Search for the cell housing the specified text and yield its [X, Y] center coordinate. 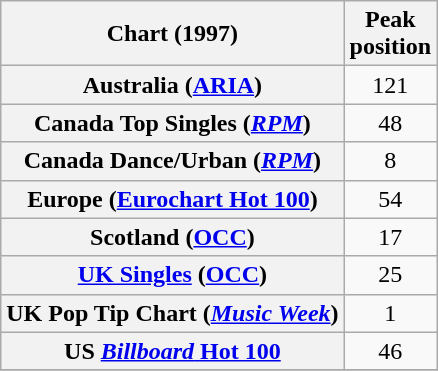
UK Singles (OCC) [172, 275]
Peakposition [390, 34]
US Billboard Hot 100 [172, 351]
46 [390, 351]
54 [390, 199]
48 [390, 123]
25 [390, 275]
17 [390, 237]
Canada Dance/Urban (RPM) [172, 161]
Australia (ARIA) [172, 85]
Scotland (OCC) [172, 237]
Europe (Eurochart Hot 100) [172, 199]
Canada Top Singles (RPM) [172, 123]
Chart (1997) [172, 34]
8 [390, 161]
121 [390, 85]
UK Pop Tip Chart (Music Week) [172, 313]
1 [390, 313]
